Find where the given text appears and provide that cell's center as (X, Y) coordinate. 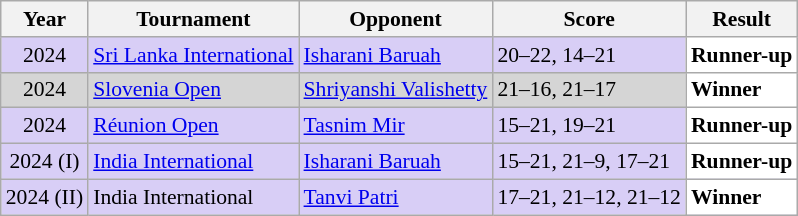
15–21, 21–9, 17–21 (589, 162)
Shriyanshi Valishetty (396, 90)
15–21, 19–21 (589, 126)
2024 (II) (44, 197)
21–16, 21–17 (589, 90)
Sri Lanka International (193, 55)
2024 (I) (44, 162)
Result (742, 19)
Tanvi Patri (396, 197)
Tournament (193, 19)
17–21, 21–12, 21–12 (589, 197)
Réunion Open (193, 126)
Tasnim Mir (396, 126)
Score (589, 19)
20–22, 14–21 (589, 55)
Year (44, 19)
Slovenia Open (193, 90)
Opponent (396, 19)
